Determine the (x, y) coordinate at the center of the cell enclosing the given text.  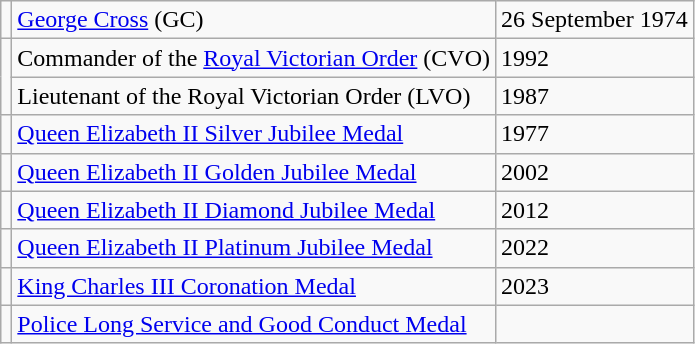
Lieutenant of the Royal Victorian Order (LVO) (254, 96)
2002 (595, 172)
George Cross (GC) (254, 20)
1987 (595, 96)
2022 (595, 248)
26 September 1974 (595, 20)
1977 (595, 134)
Police Long Service and Good Conduct Medal (254, 324)
Queen Elizabeth II Platinum Jubilee Medal (254, 248)
Queen Elizabeth II Golden Jubilee Medal (254, 172)
Queen Elizabeth II Silver Jubilee Medal (254, 134)
1992 (595, 58)
King Charles III Coronation Medal (254, 286)
2023 (595, 286)
2012 (595, 210)
Commander of the Royal Victorian Order (CVO) (254, 58)
Queen Elizabeth II Diamond Jubilee Medal (254, 210)
